Determine the (X, Y) coordinate at the center of the cell enclosing the given text.  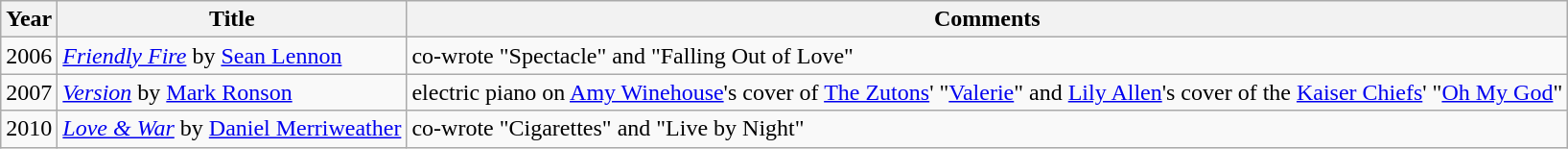
Friendly Fire by Sean Lennon (232, 56)
co-wrote "Cigarettes" and "Live by Night" (988, 129)
Version by Mark Ronson (232, 92)
2010 (29, 129)
electric piano on Amy Winehouse's cover of The Zutons' "Valerie" and Lily Allen's cover of the Kaiser Chiefs' "Oh My God" (988, 92)
Title (232, 19)
co-wrote "Spectacle" and "Falling Out of Love" (988, 56)
2007 (29, 92)
Comments (988, 19)
2006 (29, 56)
Love & War by Daniel Merriweather (232, 129)
Year (29, 19)
